Pinpoint the cell where the given text exists, returning its [x, y] midpoint coordinate. 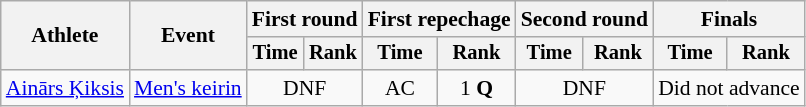
Men's keirin [188, 88]
1 Q [476, 88]
First repechage [440, 19]
Ainārs Ķiksis [65, 88]
Did not advance [729, 88]
Finals [729, 19]
First round [305, 19]
Event [188, 36]
Athlete [65, 36]
AC [400, 88]
Second round [585, 19]
